Scan for the cell matching the given text and deliver its (x, y) coordinate at center. 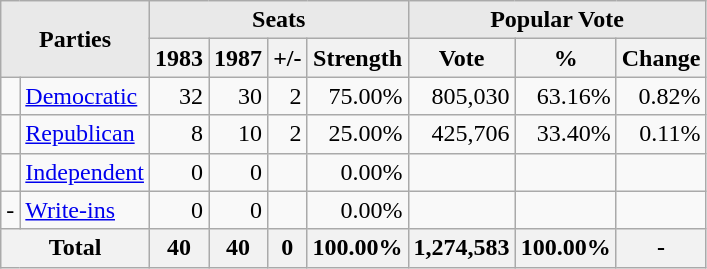
Write-ins (85, 210)
25.00% (358, 134)
Popular Vote (557, 20)
10 (238, 134)
0.11% (661, 134)
Republican (85, 134)
Parties (76, 39)
63.16% (566, 96)
1987 (238, 58)
33.40% (566, 134)
Seats (278, 20)
Change (661, 58)
805,030 (462, 96)
Vote (462, 58)
+/- (288, 58)
1983 (178, 58)
Democratic (85, 96)
Total (76, 248)
425,706 (462, 134)
32 (178, 96)
Strength (358, 58)
30 (238, 96)
% (566, 58)
1,274,583 (462, 248)
Independent (85, 172)
8 (178, 134)
0.82% (661, 96)
75.00% (358, 96)
